Return the [X, Y] coordinate for the center point of the cell that contains the specified text.  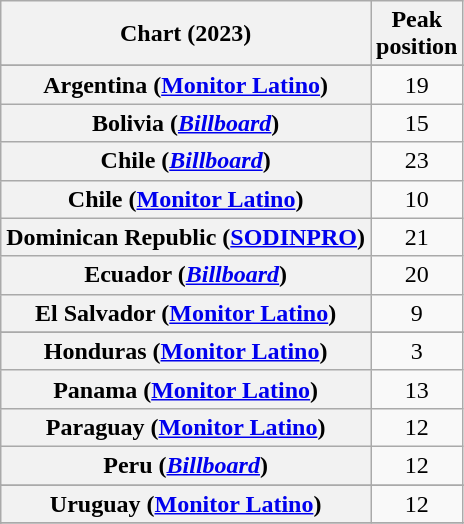
Argentina (Monitor Latino) [186, 85]
Panama (Monitor Latino) [186, 389]
9 [416, 313]
Peru (Billboard) [186, 465]
Chile (Monitor Latino) [186, 199]
Ecuador (Billboard) [186, 275]
Paraguay (Monitor Latino) [186, 427]
15 [416, 123]
13 [416, 389]
Peakposition [416, 34]
Chile (Billboard) [186, 161]
Chart (2023) [186, 34]
10 [416, 199]
Bolivia (Billboard) [186, 123]
Dominican Republic (SODINPRO) [186, 237]
3 [416, 351]
Uruguay (Monitor Latino) [186, 503]
El Salvador (Monitor Latino) [186, 313]
23 [416, 161]
21 [416, 237]
20 [416, 275]
19 [416, 85]
Honduras (Monitor Latino) [186, 351]
